For the text-containing cell, return its midpoint in (X, Y) coordinate format. 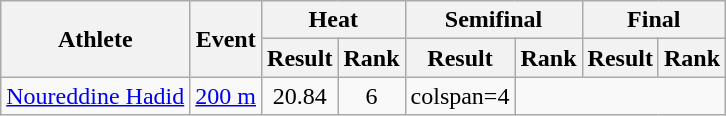
Semifinal (494, 20)
200 m (226, 96)
Noureddine Hadid (96, 96)
6 (372, 96)
Event (226, 39)
Final (654, 20)
colspan=4 (460, 96)
20.84 (300, 96)
Athlete (96, 39)
Heat (334, 20)
